Return [X, Y] of the center of cell containing provided text 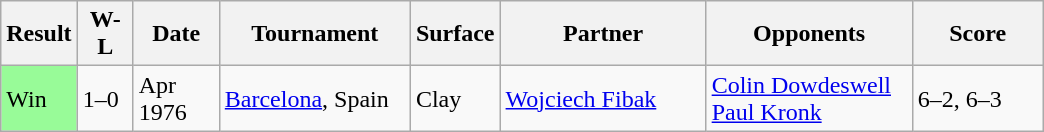
1–0 [105, 98]
6–2, 6–3 [978, 98]
Opponents [809, 34]
Partner [603, 34]
Date [176, 34]
Surface [455, 34]
Wojciech Fibak [603, 98]
Clay [455, 98]
Result [39, 34]
Score [978, 34]
Barcelona, Spain [314, 98]
Win [39, 98]
Apr 1976 [176, 98]
Tournament [314, 34]
Colin Dowdeswell Paul Kronk [809, 98]
W-L [105, 34]
